Search for the cell housing the specified text and yield its [x, y] center coordinate. 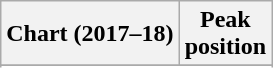
Peakposition [225, 34]
Chart (2017–18) [90, 34]
